Locate the cell with the specified text and output its (X, Y) center coordinate. 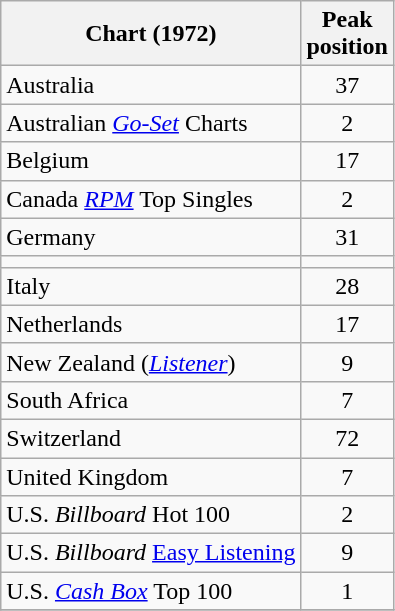
Netherlands (151, 324)
Switzerland (151, 438)
Italy (151, 286)
Australia (151, 85)
72 (347, 438)
31 (347, 237)
South Africa (151, 400)
U.S. Billboard Easy Listening (151, 553)
Germany (151, 237)
U.S. Cash Box Top 100 (151, 591)
Chart (1972) (151, 34)
37 (347, 85)
United Kingdom (151, 477)
Canada RPM Top Singles (151, 199)
28 (347, 286)
Australian Go-Set Charts (151, 123)
1 (347, 591)
New Zealand (Listener) (151, 362)
Peakposition (347, 34)
U.S. Billboard Hot 100 (151, 515)
Belgium (151, 161)
